Detect which cell encompasses the target text, then output its (x, y) center coordinate. 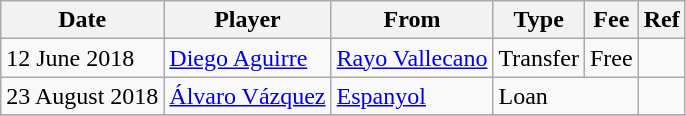
Diego Aguirre (248, 58)
Espanyol (412, 96)
Fee (611, 20)
Transfer (539, 58)
Player (248, 20)
Álvaro Vázquez (248, 96)
From (412, 20)
23 August 2018 (82, 96)
Free (611, 58)
Ref (662, 20)
Loan (566, 96)
Date (82, 20)
12 June 2018 (82, 58)
Type (539, 20)
Rayo Vallecano (412, 58)
